Identify which cell holds the provided text, then report its (x, y) central coordinate. 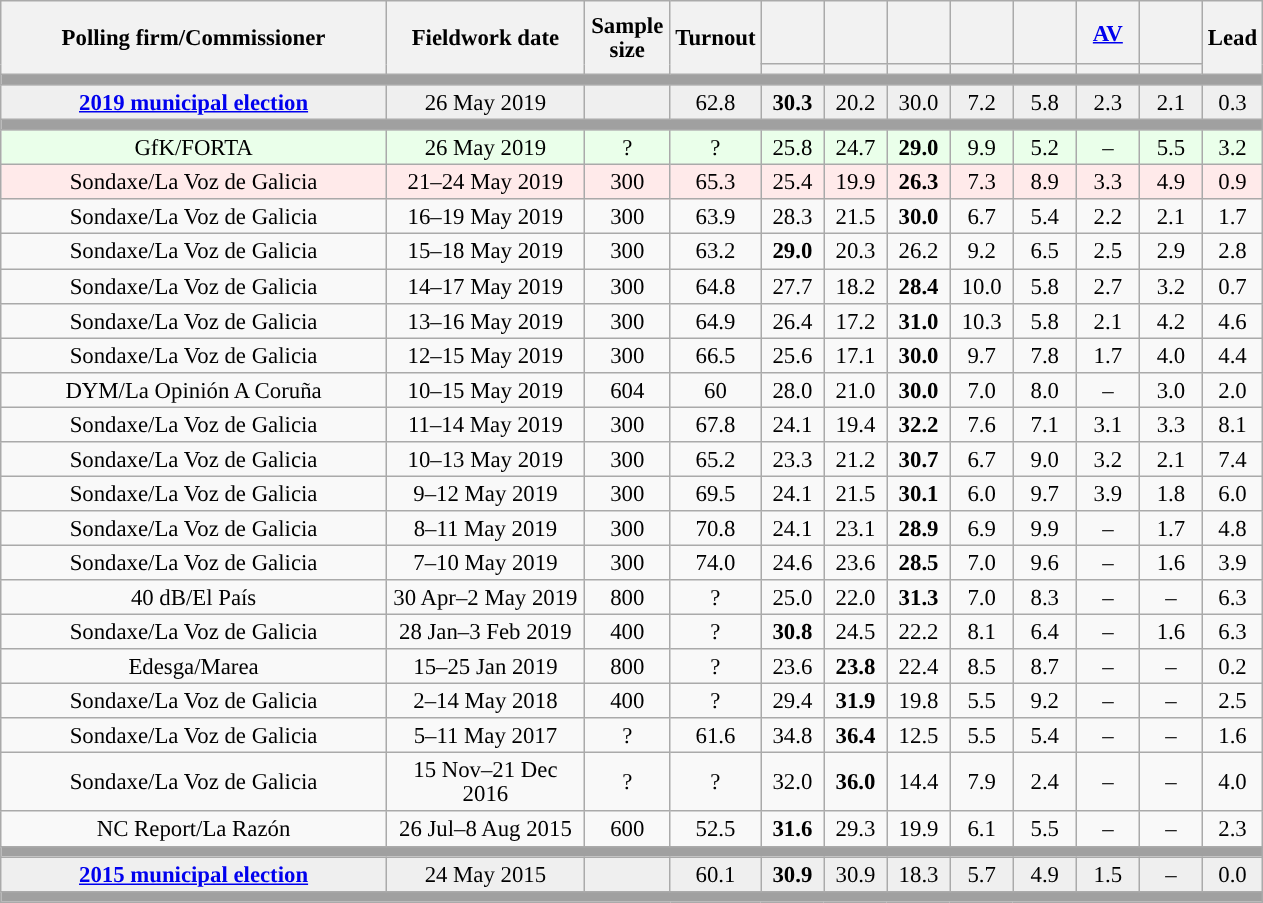
28.0 (792, 390)
63.2 (716, 252)
7.4 (1232, 460)
5.7 (982, 874)
28.9 (918, 528)
60 (716, 390)
23.8 (856, 666)
8.3 (1044, 598)
0.2 (1232, 666)
26.3 (918, 182)
9.0 (1044, 460)
23.1 (856, 528)
6.5 (1044, 252)
63.9 (716, 218)
8.9 (1044, 182)
604 (627, 390)
Sample size (627, 38)
64.9 (716, 320)
GfK/FORTA (194, 148)
6.4 (1044, 632)
15 Nov–21 Dec 2016 (485, 782)
19.8 (918, 702)
24.6 (792, 562)
31.6 (792, 830)
32.2 (918, 424)
32.0 (792, 782)
2.2 (1108, 218)
21–24 May 2019 (485, 182)
20.3 (856, 252)
22.4 (918, 666)
2.9 (1170, 252)
28.4 (918, 286)
Turnout (716, 38)
15–25 Jan 2019 (485, 666)
4.4 (1232, 356)
18.2 (856, 286)
70.8 (716, 528)
Polling firm/Commissioner (194, 38)
600 (627, 830)
26.4 (792, 320)
29.3 (856, 830)
22.0 (856, 598)
24.5 (856, 632)
61.6 (716, 736)
NC Report/La Razón (194, 830)
17.1 (856, 356)
2.8 (1232, 252)
36.4 (856, 736)
31.0 (918, 320)
0.9 (1232, 182)
7.6 (982, 424)
12.5 (918, 736)
4.8 (1232, 528)
4.6 (1232, 320)
28 Jan–3 Feb 2019 (485, 632)
Fieldwork date (485, 38)
26 Jul–8 Aug 2015 (485, 830)
19.4 (856, 424)
7–10 May 2019 (485, 562)
31.9 (856, 702)
64.8 (716, 286)
15–18 May 2019 (485, 252)
8–11 May 2019 (485, 528)
25.4 (792, 182)
3.0 (1170, 390)
8.5 (982, 666)
26.2 (918, 252)
30.7 (918, 460)
65.3 (716, 182)
Edesga/Marea (194, 666)
2.0 (1232, 390)
1.8 (1170, 494)
34.8 (792, 736)
7.1 (1044, 424)
0.3 (1232, 102)
67.8 (716, 424)
31.3 (918, 598)
5–11 May 2017 (485, 736)
8.0 (1044, 390)
11–14 May 2019 (485, 424)
27.7 (792, 286)
9.6 (1044, 562)
13–16 May 2019 (485, 320)
17.2 (856, 320)
30 Apr–2 May 2019 (485, 598)
DYM/La Opinión A Coruña (194, 390)
AV (1108, 32)
5.2 (1044, 148)
60.1 (716, 874)
62.8 (716, 102)
28.5 (918, 562)
8.7 (1044, 666)
36.0 (856, 782)
18.3 (918, 874)
25.8 (792, 148)
7.3 (982, 182)
29.4 (792, 702)
25.0 (792, 598)
2015 municipal election (194, 874)
10–13 May 2019 (485, 460)
7.2 (982, 102)
69.5 (716, 494)
2.7 (1108, 286)
25.6 (792, 356)
24 May 2015 (485, 874)
16–19 May 2019 (485, 218)
12–15 May 2019 (485, 356)
20.2 (856, 102)
9–12 May 2019 (485, 494)
10.0 (982, 286)
10–15 May 2019 (485, 390)
22.2 (918, 632)
23.3 (792, 460)
1.5 (1108, 874)
6.9 (982, 528)
14–17 May 2019 (485, 286)
7.8 (1044, 356)
0.0 (1232, 874)
21.2 (856, 460)
28.3 (792, 218)
30.3 (792, 102)
30.8 (792, 632)
2019 municipal election (194, 102)
7.9 (982, 782)
14.4 (918, 782)
24.7 (856, 148)
65.2 (716, 460)
10.3 (982, 320)
30.1 (918, 494)
66.5 (716, 356)
4.2 (1170, 320)
2.4 (1044, 782)
0.7 (1232, 286)
40 dB/El País (194, 598)
21.0 (856, 390)
3.1 (1108, 424)
2–14 May 2018 (485, 702)
6.1 (982, 830)
74.0 (716, 562)
52.5 (716, 830)
Lead (1232, 38)
